Identify which cell holds the provided text, then report its [x, y] central coordinate. 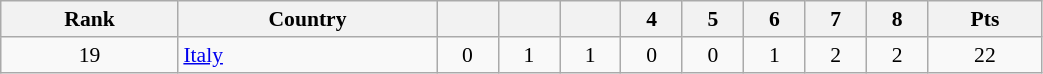
7 [836, 19]
Italy [307, 55]
19 [90, 55]
Rank [90, 19]
4 [652, 19]
Country [307, 19]
Pts [985, 19]
5 [712, 19]
8 [896, 19]
22 [985, 55]
6 [774, 19]
